Provide the [x, y] coordinate of the cell's center where the given text is located.  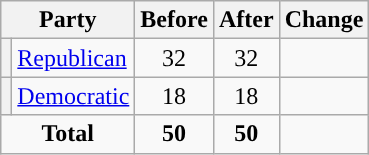
After [246, 20]
Republican [74, 58]
Before [174, 20]
Democratic [74, 96]
Change [324, 20]
Total [68, 134]
Party [68, 20]
